Detect which cell encompasses the target text, then output its [x, y] center coordinate. 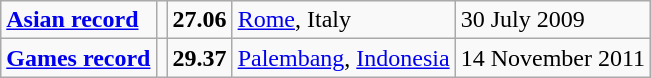
30 July 2009 [552, 20]
27.06 [200, 20]
Rome, Italy [344, 20]
29.37 [200, 58]
14 November 2011 [552, 58]
Asian record [78, 20]
Games record [78, 58]
Palembang, Indonesia [344, 58]
